Pinpoint the cell where the given text exists, returning its (X, Y) midpoint coordinate. 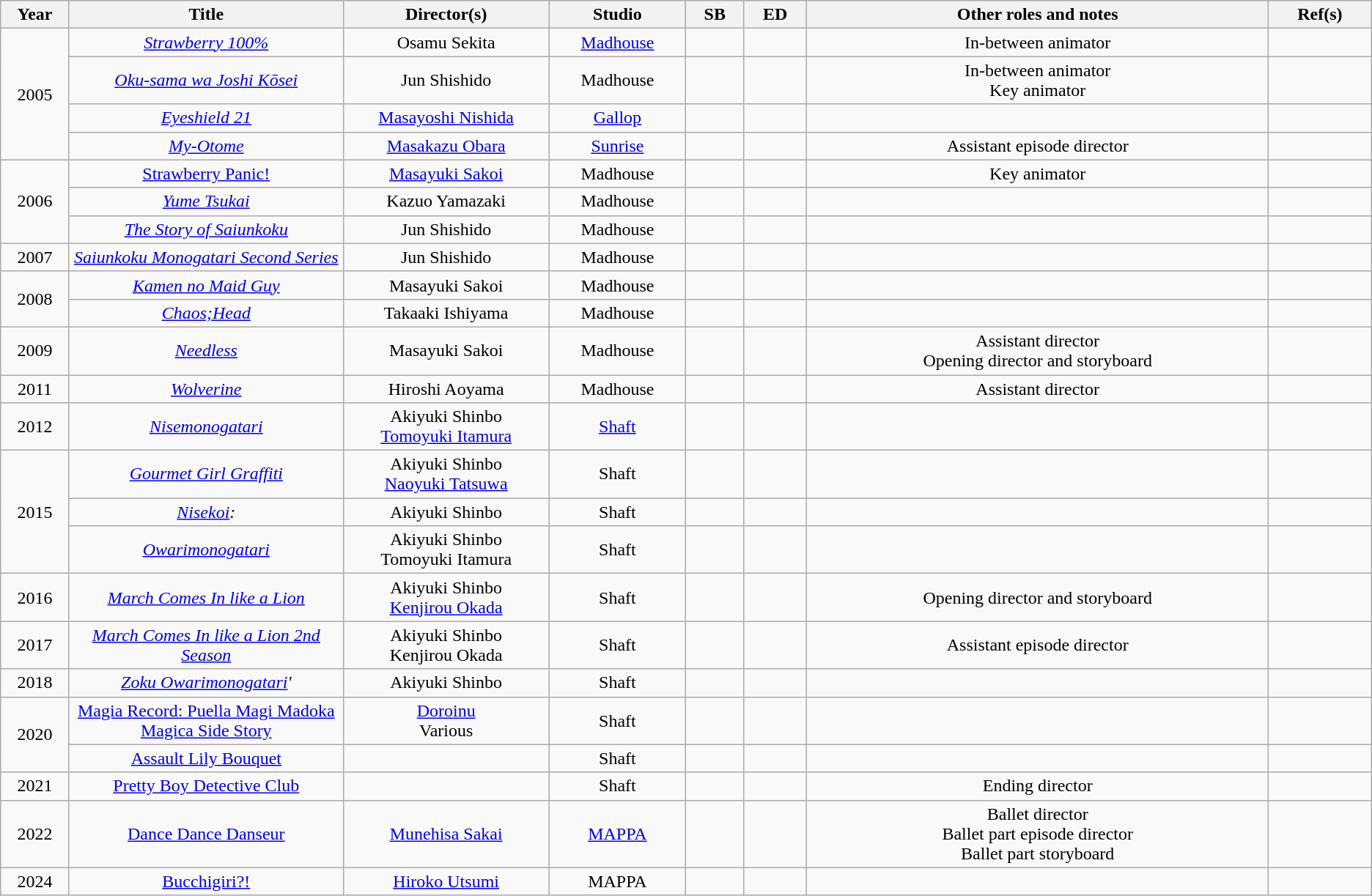
Munehisa Sakai (446, 834)
Saiunkoku Monogatari Second Series (206, 257)
SB (715, 15)
2024 (35, 881)
Gallop (617, 118)
2007 (35, 257)
Akiyuki Shinbo Naoyuki Tatsuwa (446, 475)
Gourmet Girl Graffiti (206, 475)
Bucchigiri?! (206, 881)
ED (775, 15)
Zoku Owarimonogatari' (206, 683)
2005 (35, 94)
Assault Lily Bouquet (206, 758)
Other roles and notes (1038, 15)
March Comes In like a Lion 2nd Season (206, 645)
In-between animatorKey animator (1038, 81)
Kazuo Yamazaki (446, 201)
Osamu Sekita (446, 42)
2012 (35, 426)
Ballet directorBallet part episode directorBallet part storyboard (1038, 834)
Hiroko Utsumi (446, 881)
In-between animator (1038, 42)
Akiyuki Shinbo Tomoyuki Itamura (446, 549)
Opening director and storyboard (1038, 598)
Owarimonogatari (206, 549)
The Story of Saiunkoku (206, 229)
2008 (35, 299)
Director(s) (446, 15)
Assistant director (1038, 389)
March Comes In like a Lion (206, 598)
2016 (35, 598)
2006 (35, 201)
Strawberry 100% (206, 42)
Pretty Boy Detective Club (206, 786)
Ref(s) (1319, 15)
Masakazu Obara (446, 146)
Magia Record: Puella Magi Madoka Magica Side Story (206, 721)
Key animator (1038, 174)
Chaos;Head (206, 313)
Hiroshi Aoyama (446, 389)
Akiyuki ShinboTomoyuki Itamura (446, 426)
Dance Dance Danseur (206, 834)
Eyeshield 21 (206, 118)
Takaaki Ishiyama (446, 313)
2015 (35, 512)
Strawberry Panic! (206, 174)
My-Otome (206, 146)
Ending director (1038, 786)
2021 (35, 786)
Studio (617, 15)
Title (206, 15)
Wolverine (206, 389)
2011 (35, 389)
2017 (35, 645)
Assistant directorOpening director and storyboard (1038, 350)
2018 (35, 683)
Year (35, 15)
Doroinu Various (446, 721)
Sunrise (617, 146)
Oku-sama wa Joshi Kōsei (206, 81)
Nisemonogatari (206, 426)
Yume Tsukai (206, 201)
2020 (35, 734)
Kamen no Maid Guy (206, 285)
2022 (35, 834)
Needless (206, 350)
Nisekoi: (206, 512)
Masayoshi Nishida (446, 118)
2009 (35, 350)
